From the cell containing the given text, extract its center point as [X, Y] coordinate. 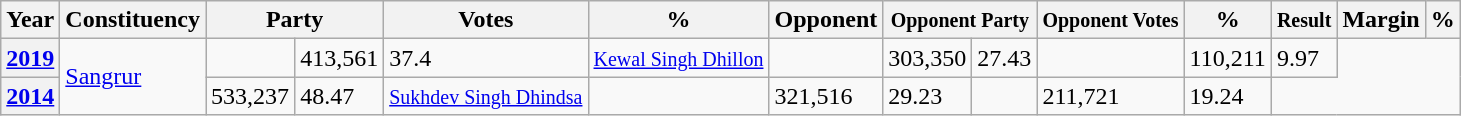
Votes [486, 20]
Constituency [133, 20]
19.24 [1228, 96]
110,211 [1228, 58]
Kewal Singh Dhillon [678, 58]
Party [295, 20]
Year [30, 20]
2014 [30, 96]
27.43 [1004, 58]
Opponent Party [960, 20]
303,350 [928, 58]
Result [1304, 20]
9.97 [1304, 58]
Sukhdev Singh Dhindsa [486, 96]
2019 [30, 58]
29.23 [928, 96]
Opponent Votes [1110, 20]
321,516 [826, 96]
211,721 [1110, 96]
533,237 [250, 96]
413,561 [340, 58]
48.47 [340, 96]
37.4 [486, 58]
Margin [1381, 20]
Opponent [826, 20]
Sangrur [133, 77]
